For the text-containing cell, return its midpoint in (X, Y) coordinate format. 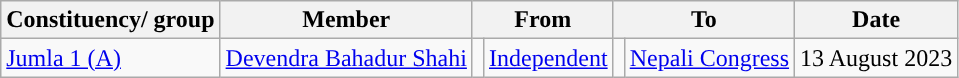
Date (876, 20)
Constituency/ group (110, 20)
Nepali Congress (709, 58)
Member (346, 20)
To (704, 20)
13 August 2023 (876, 58)
Jumla 1 (A) (110, 58)
Devendra Bahadur Shahi (346, 58)
Independent (548, 58)
From (542, 20)
